Extract the (x, y) coordinate from the center of the cell holding the provided text.  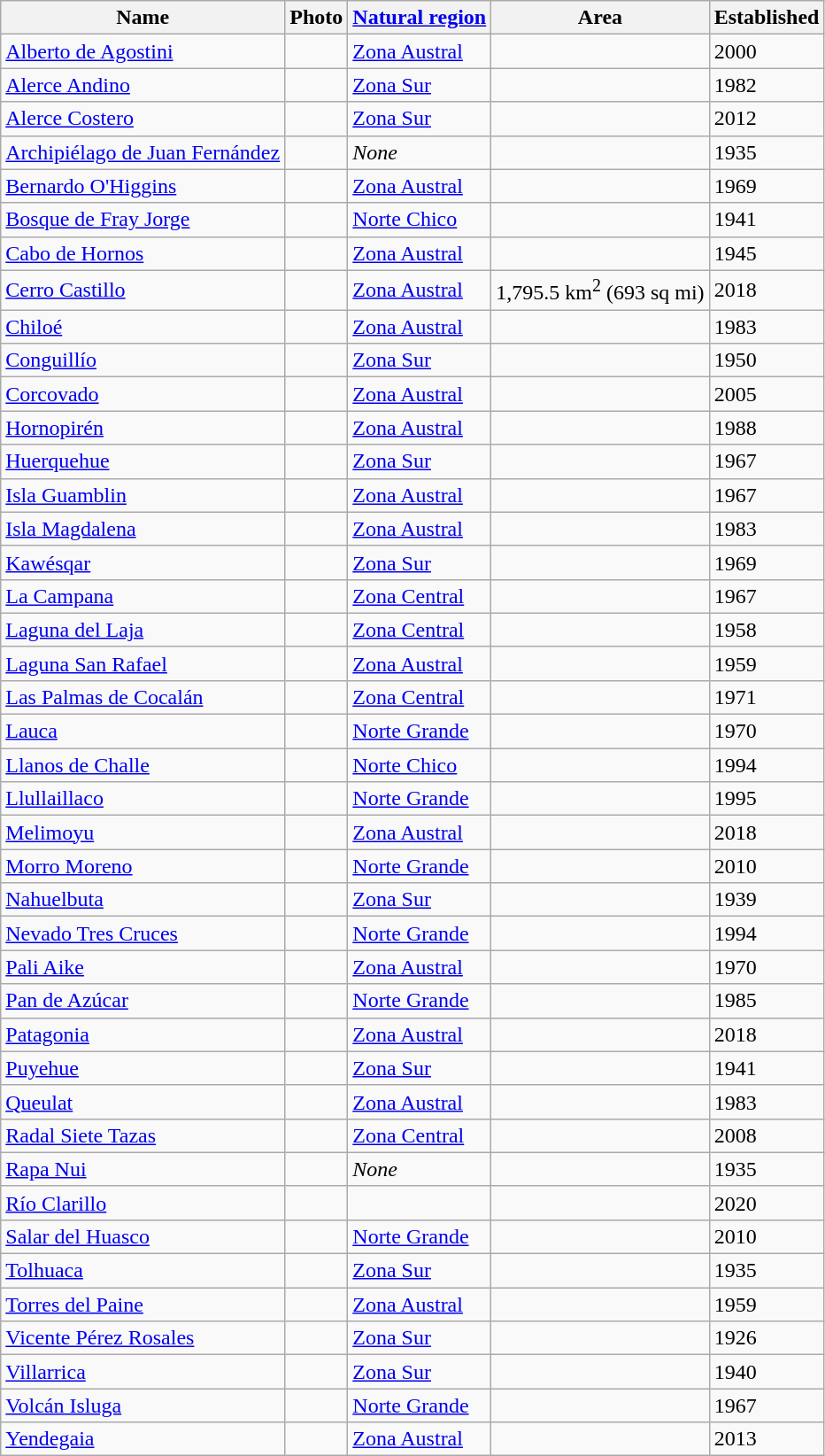
Las Palmas de Cocalán (143, 697)
Lauca (143, 732)
Alerce Costero (143, 119)
Torres del Paine (143, 1305)
Nahuelbuta (143, 900)
Pan de Azúcar (143, 1001)
Llullaillaco (143, 799)
Bosque de Fray Jorge (143, 220)
2005 (767, 394)
Natural region (420, 18)
1958 (767, 630)
1939 (767, 900)
Chiloé (143, 327)
Nevado Tres Cruces (143, 933)
Photo (317, 18)
Llanos de Challe (143, 765)
Morro Moreno (143, 866)
1940 (767, 1372)
1985 (767, 1001)
Huerquehue (143, 461)
Cabo de Hornos (143, 253)
Established (767, 18)
1971 (767, 697)
Hornopirén (143, 428)
2008 (767, 1135)
2000 (767, 51)
Puyehue (143, 1068)
Laguna del Laja (143, 630)
1950 (767, 360)
2012 (767, 119)
1,795.5 km2 (693 sq mi) (600, 290)
Alberto de Agostini (143, 51)
Name (143, 18)
Rapa Nui (143, 1169)
Volcán Isluga (143, 1406)
Queulat (143, 1102)
Area (600, 18)
Isla Magdalena (143, 529)
Kawésqar (143, 562)
Radal Siete Tazas (143, 1135)
Conguillío (143, 360)
1926 (767, 1338)
2020 (767, 1203)
Villarrica (143, 1372)
Pali Aike (143, 967)
Salar del Huasco (143, 1236)
Yendegaia (143, 1439)
Isla Guamblin (143, 495)
La Campana (143, 596)
Cerro Castillo (143, 290)
Vicente Pérez Rosales (143, 1338)
Melimoyu (143, 833)
1995 (767, 799)
Laguna San Rafael (143, 663)
Alerce Andino (143, 85)
Patagonia (143, 1034)
Corcovado (143, 394)
Río Clarillo (143, 1203)
Archipiélago de Juan Fernández (143, 152)
1982 (767, 85)
1945 (767, 253)
1988 (767, 428)
Tolhuaca (143, 1271)
Bernardo O'Higgins (143, 186)
2013 (767, 1439)
